Identify which cell holds the provided text, then report its [x, y] central coordinate. 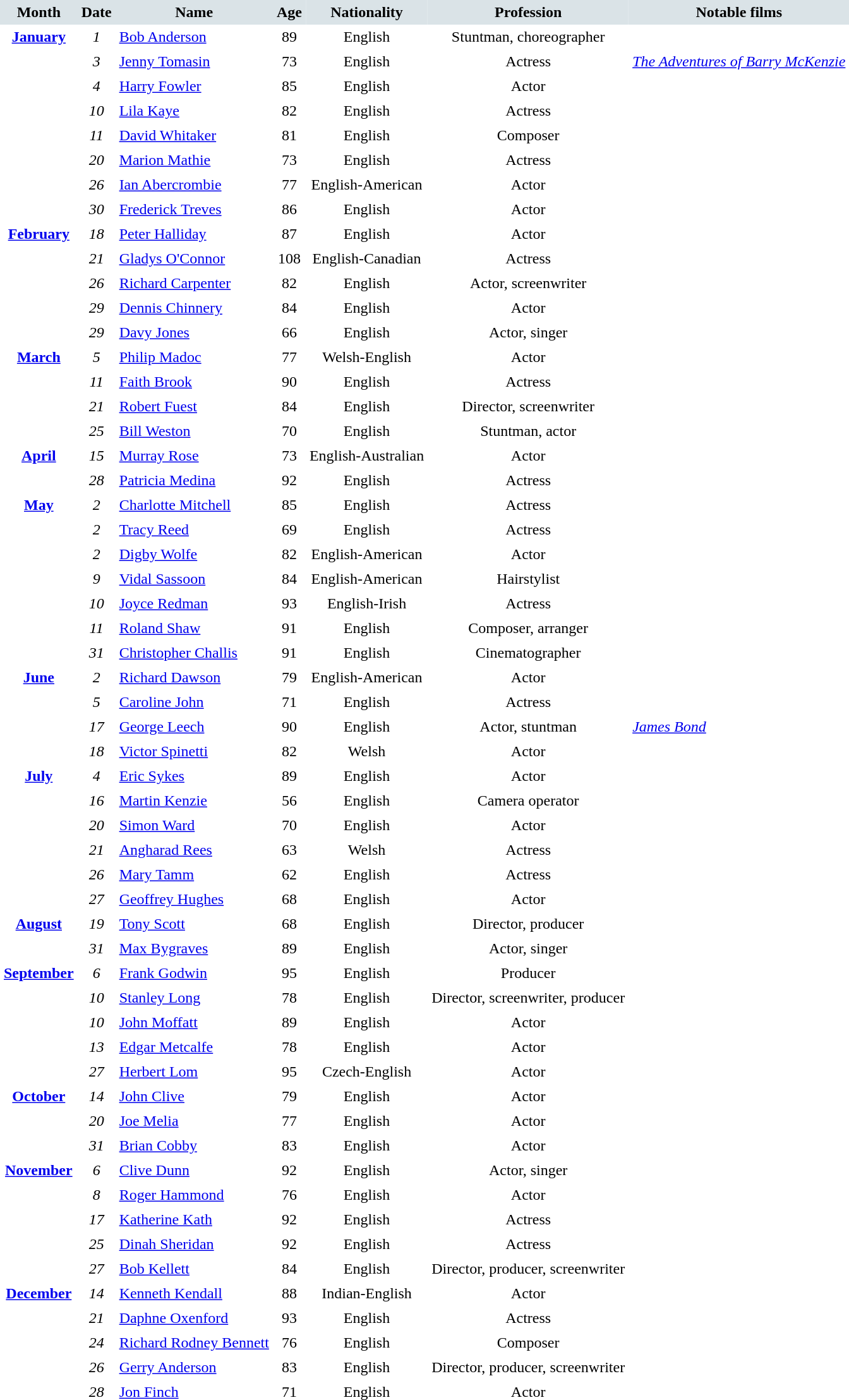
Stuntman, actor [528, 431]
88 [289, 1294]
Stanley Long [195, 998]
Month [39, 13]
March [39, 394]
Bill Weston [195, 431]
108 [289, 259]
13 [97, 1047]
Patricia Medina [195, 480]
September [39, 1022]
Daphne Oxenford [195, 1318]
19 [97, 924]
Vidal Sassoon [195, 579]
George Leech [195, 727]
71 [289, 703]
Actor, stuntman [528, 727]
John Moffatt [195, 1022]
Herbert Lom [195, 1071]
86 [289, 210]
Clive Dunn [195, 1170]
January [39, 123]
Frank Godwin [195, 973]
Director, screenwriter [528, 407]
Brian Cobby [195, 1146]
Eric Sykes [195, 776]
9 [97, 579]
Director, screenwriter, producer [528, 998]
Camera operator [528, 801]
Bob Anderson [195, 37]
June [39, 715]
30 [97, 210]
63 [289, 850]
Nationality [366, 13]
Lila Kaye [195, 111]
1 [97, 37]
April [39, 468]
Joe Melia [195, 1121]
Caroline John [195, 703]
Gladys O'Connor [195, 259]
Max Bygraves [195, 949]
Victor Spinetti [195, 752]
Kenneth Kendall [195, 1294]
Hairstylist [528, 579]
John Clive [195, 1097]
English-Canadian [366, 259]
Producer [528, 973]
Czech-English [366, 1071]
Digby Wolfe [195, 555]
October [39, 1121]
February [39, 283]
Murray Rose [195, 456]
Philip Madoc [195, 358]
Richard Carpenter [195, 283]
Roger Hammond [195, 1195]
69 [289, 529]
Geoffrey Hughes [195, 900]
24 [97, 1343]
87 [289, 234]
Bob Kellett [195, 1269]
Composer, arranger [528, 628]
81 [289, 135]
Marion Mathie [195, 160]
Indian-English [366, 1294]
November [39, 1219]
Ian Abercrombie [195, 184]
Angharad Rees [195, 850]
Robert Fuest [195, 407]
The Adventures of Barry McKenzie [739, 62]
Cinematographer [528, 653]
16 [97, 801]
Profession [528, 13]
Name [195, 13]
English-Australian [366, 456]
July [39, 838]
Faith Brook [195, 382]
Richard Dawson [195, 677]
Gerry Anderson [195, 1367]
Director, producer [528, 924]
15 [97, 456]
28 [97, 480]
Stuntman, choreographer [528, 37]
Dennis Chinnery [195, 308]
Jenny Tomasin [195, 62]
66 [289, 332]
English-Irish [366, 604]
Actor, screenwriter [528, 283]
Tracy Reed [195, 529]
3 [97, 62]
56 [289, 801]
August [39, 936]
Frederick Treves [195, 210]
Welsh-English [366, 358]
Harry Fowler [195, 86]
May [39, 579]
Mary Tamm [195, 874]
Date [97, 13]
62 [289, 874]
Charlotte Mitchell [195, 505]
Christopher Challis [195, 653]
Martin Kenzie [195, 801]
Tony Scott [195, 924]
Joyce Redman [195, 604]
Peter Halliday [195, 234]
David Whitaker [195, 135]
Notable films [739, 13]
Dinah Sheridan [195, 1245]
Richard Rodney Bennett [195, 1343]
Edgar Metcalfe [195, 1047]
Katherine Kath [195, 1219]
Roland Shaw [195, 628]
Davy Jones [195, 332]
Age [289, 13]
James Bond [739, 727]
8 [97, 1195]
Simon Ward [195, 825]
